Pinpoint the cell where the given text exists, returning its (X, Y) midpoint coordinate. 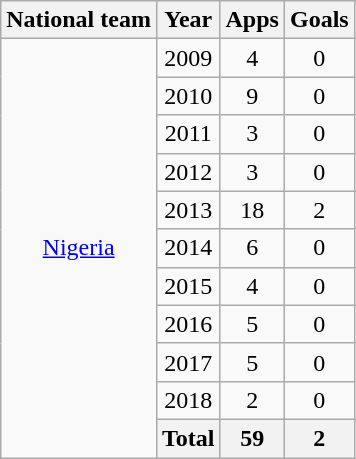
2013 (188, 210)
2009 (188, 58)
2012 (188, 172)
2016 (188, 324)
Apps (252, 20)
59 (252, 438)
18 (252, 210)
2015 (188, 286)
2017 (188, 362)
6 (252, 248)
2018 (188, 400)
2011 (188, 134)
Year (188, 20)
9 (252, 96)
2010 (188, 96)
2014 (188, 248)
National team (79, 20)
Total (188, 438)
Nigeria (79, 248)
Goals (319, 20)
